Determine the (X, Y) coordinate at the center of the cell enclosing the given text.  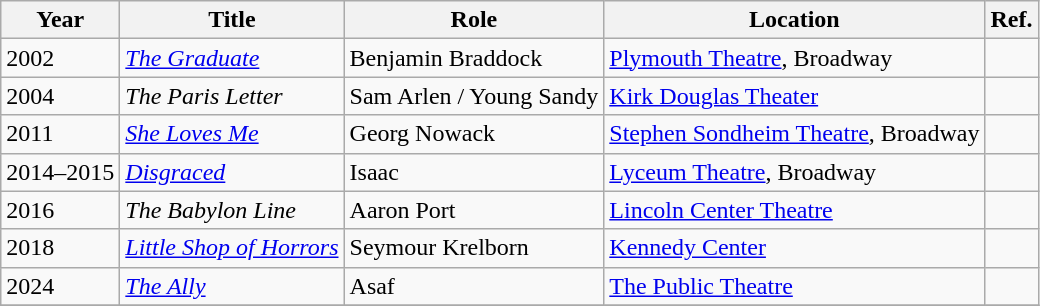
Isaac (474, 172)
The Graduate (232, 58)
Stephen Sondheim Theatre, Broadway (794, 134)
The Paris Letter (232, 96)
2004 (60, 96)
2024 (60, 286)
Location (794, 20)
Ref. (1012, 20)
The Public Theatre (794, 286)
Kennedy Center (794, 248)
Asaf (474, 286)
Georg Nowack (474, 134)
Plymouth Theatre, Broadway (794, 58)
Seymour Krelborn (474, 248)
The Babylon Line (232, 210)
Little Shop of Horrors (232, 248)
The Ally (232, 286)
Aaron Port (474, 210)
Lincoln Center Theatre (794, 210)
Sam Arlen / Young Sandy (474, 96)
Lyceum Theatre, Broadway (794, 172)
2018 (60, 248)
She Loves Me (232, 134)
Benjamin Braddock (474, 58)
Kirk Douglas Theater (794, 96)
Title (232, 20)
Disgraced (232, 172)
Role (474, 20)
2002 (60, 58)
2016 (60, 210)
Year (60, 20)
2014–2015 (60, 172)
2011 (60, 134)
